Provide the [x, y] coordinate of the cell's center where the given text is located.  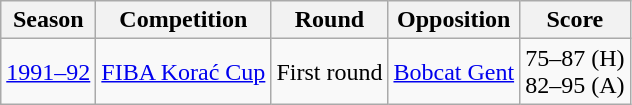
First round [330, 72]
FIBA Korać Cup [184, 72]
Round [330, 20]
1991–92 [48, 72]
Opposition [454, 20]
Score [575, 20]
Bobcat Gent [454, 72]
Season [48, 20]
75–87 (H) 82–95 (A) [575, 72]
Competition [184, 20]
